Output the [x, y] coordinate of the center of the cell containing the given text.  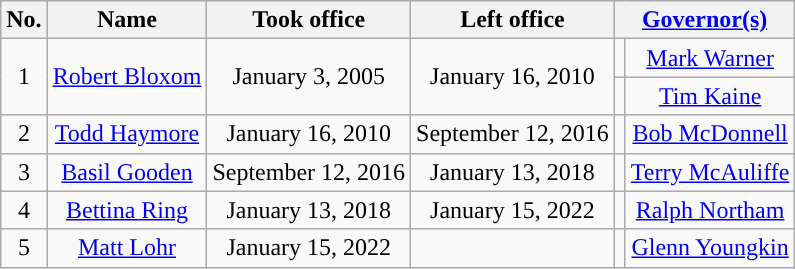
Glenn Youngkin [710, 248]
2 [24, 134]
Tim Kaine [710, 96]
Matt Lohr [127, 248]
Bob McDonnell [710, 134]
Mark Warner [710, 58]
No. [24, 20]
1 [24, 77]
Took office [309, 20]
Terry McAuliffe [710, 172]
Todd Haymore [127, 134]
Governor(s) [704, 20]
Name [127, 20]
5 [24, 248]
4 [24, 210]
Robert Bloxom [127, 77]
Basil Gooden [127, 172]
Bettina Ring [127, 210]
Left office [513, 20]
Ralph Northam [710, 210]
3 [24, 172]
January 3, 2005 [309, 77]
